Search for the cell housing the specified text and yield its (x, y) center coordinate. 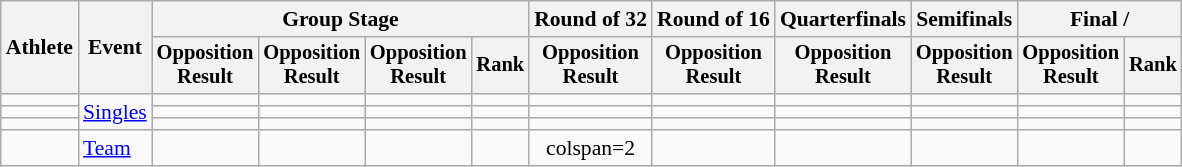
Round of 16 (714, 19)
Group Stage (340, 19)
colspan=2 (590, 148)
Quarterfinals (843, 19)
Singles (115, 112)
Event (115, 48)
Athlete (40, 48)
Semifinals (964, 19)
Team (115, 148)
Final / (1099, 19)
Round of 32 (590, 19)
